Return [X, Y] of the center of cell containing provided text 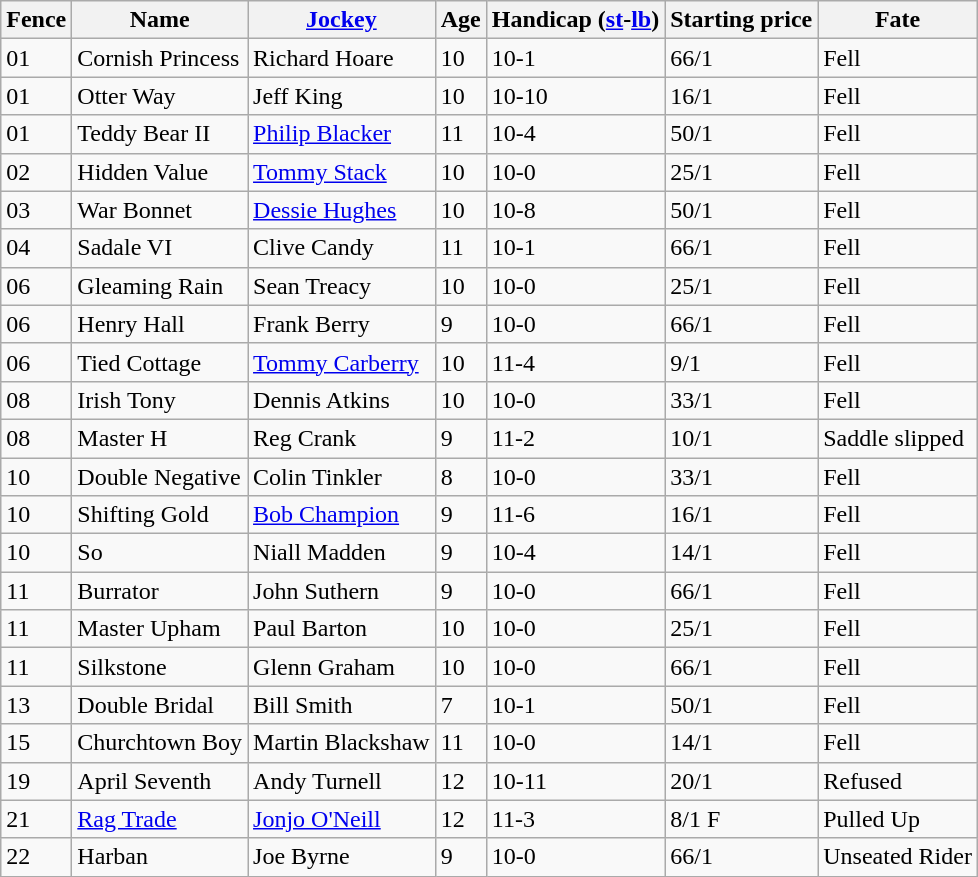
Gleaming Rain [160, 286]
Tommy Carberry [342, 362]
22 [36, 857]
Colin Tinkler [342, 477]
Philip Blacker [342, 134]
21 [36, 819]
Jeff King [342, 96]
7 [460, 705]
Bill Smith [342, 705]
Hidden Value [160, 172]
Sean Treacy [342, 286]
10-11 [575, 781]
Fence [36, 20]
John Suthern [342, 591]
Harban [160, 857]
Churchtown Boy [160, 743]
Richard Hoare [342, 58]
20/1 [742, 781]
Clive Candy [342, 248]
So [160, 553]
Master Upham [160, 629]
04 [36, 248]
Age [460, 20]
8 [460, 477]
15 [36, 743]
Dessie Hughes [342, 210]
11-6 [575, 515]
Unseated Rider [898, 857]
11-2 [575, 438]
Paul Barton [342, 629]
Refused [898, 781]
11-3 [575, 819]
Joe Byrne [342, 857]
10-8 [575, 210]
Martin Blackshaw [342, 743]
Teddy Bear II [160, 134]
Bob Champion [342, 515]
Burrator [160, 591]
Tommy Stack [342, 172]
Double Negative [160, 477]
Frank Berry [342, 324]
Silkstone [160, 667]
Niall Madden [342, 553]
10/1 [742, 438]
Fate [898, 20]
Irish Tony [160, 400]
9/1 [742, 362]
02 [36, 172]
Reg Crank [342, 438]
13 [36, 705]
Rag Trade [160, 819]
Master H [160, 438]
10-10 [575, 96]
Handicap (st-lb) [575, 20]
Starting price [742, 20]
Jonjo O'Neill [342, 819]
Double Bridal [160, 705]
Jockey [342, 20]
Cornish Princess [160, 58]
8/1 F [742, 819]
Tied Cottage [160, 362]
Saddle slipped [898, 438]
19 [36, 781]
Glenn Graham [342, 667]
Shifting Gold [160, 515]
Sadale VI [160, 248]
War Bonnet [160, 210]
Andy Turnell [342, 781]
Dennis Atkins [342, 400]
Henry Hall [160, 324]
Otter Way [160, 96]
Name [160, 20]
April Seventh [160, 781]
03 [36, 210]
11-4 [575, 362]
Pulled Up [898, 819]
